Detect which cell encompasses the target text, then output its [x, y] center coordinate. 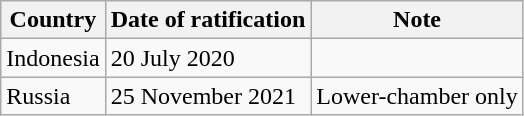
Indonesia [53, 58]
Country [53, 20]
Russia [53, 96]
25 November 2021 [208, 96]
20 July 2020 [208, 58]
Lower-chamber only [418, 96]
Note [418, 20]
Date of ratification [208, 20]
